From the cell containing the given text, extract its center point as [x, y] coordinate. 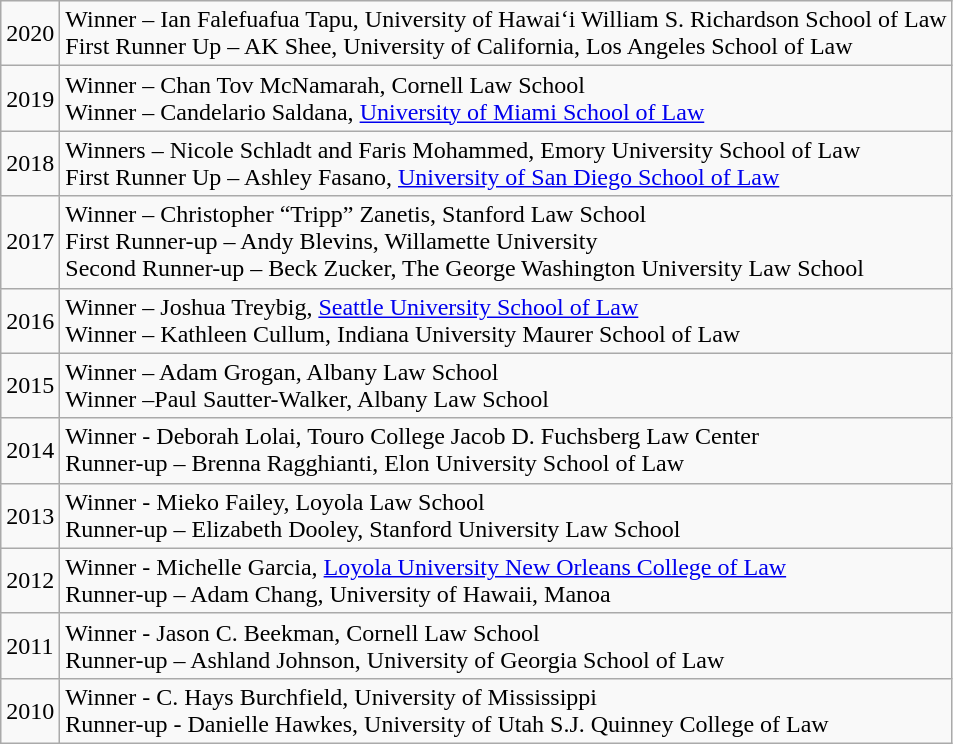
Winner – Chan Tov McNamarah, Cornell Law SchoolWinner – Candelario Saldana, University of Miami School of Law [506, 98]
Winner - C. Hays Burchfield, University of MississippiRunner-up - Danielle Hawkes, University of Utah S.J. Quinney College of Law [506, 710]
2020 [30, 34]
2016 [30, 320]
2013 [30, 516]
Winner - Mieko Failey, Loyola Law SchoolRunner-up – Elizabeth Dooley, Stanford University Law School [506, 516]
Winner - Jason C. Beekman, Cornell Law SchoolRunner-up – Ashland Johnson, University of Georgia School of Law [506, 646]
2017 [30, 242]
Winner - Michelle Garcia, Loyola University New Orleans College of LawRunner-up – Adam Chang, University of Hawaii, Manoa [506, 580]
2010 [30, 710]
Winners – Nicole Schladt and Faris Mohammed, Emory University School of LawFirst Runner Up – Ashley Fasano, University of San Diego School of Law [506, 164]
Winner – Joshua Treybig, Seattle University School of LawWinner – Kathleen Cullum, Indiana University Maurer School of Law [506, 320]
2011 [30, 646]
Winner – Adam Grogan, Albany Law SchoolWinner –Paul Sautter-Walker, Albany Law School [506, 386]
2012 [30, 580]
2014 [30, 450]
2015 [30, 386]
2019 [30, 98]
Winner - Deborah Lolai, Touro College Jacob D. Fuchsberg Law CenterRunner-up – Brenna Ragghianti, Elon University School of Law [506, 450]
2018 [30, 164]
